Detect which cell encompasses the target text, then output its [X, Y] center coordinate. 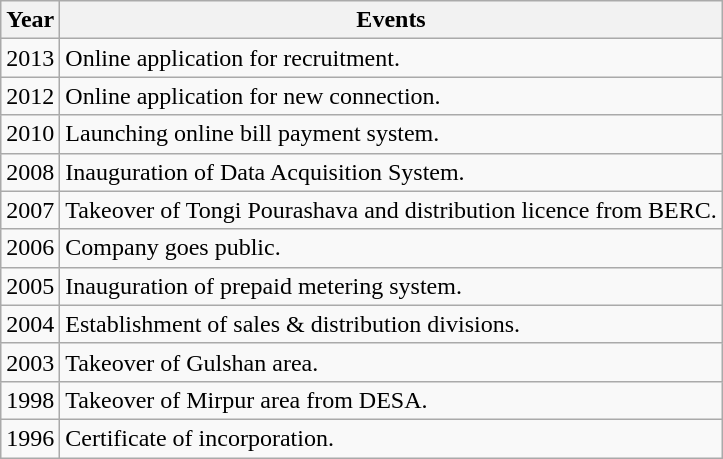
2012 [30, 96]
Year [30, 20]
Certificate of incorporation. [391, 438]
Online application for recruitment. [391, 58]
1998 [30, 400]
Launching online bill payment system. [391, 134]
Inauguration of Data Acquisition System. [391, 172]
2006 [30, 248]
Events [391, 20]
Takeover of Mirpur area from DESA. [391, 400]
Establishment of sales & distribution divisions. [391, 324]
Online application for new connection. [391, 96]
2008 [30, 172]
2013 [30, 58]
2007 [30, 210]
2010 [30, 134]
2005 [30, 286]
Company goes public. [391, 248]
2003 [30, 362]
Inauguration of prepaid metering system. [391, 286]
2004 [30, 324]
Takeover of Gulshan area. [391, 362]
1996 [30, 438]
Takeover of Tongi Pourashava and distribution licence from BERC. [391, 210]
